Search for the cell housing the specified text and yield its (x, y) center coordinate. 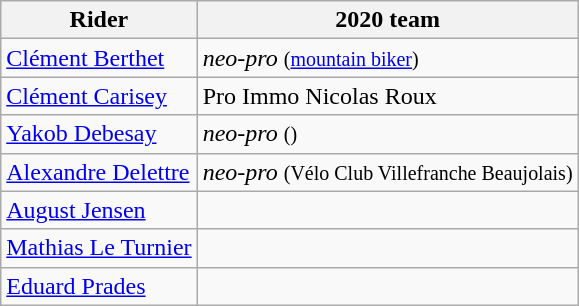
Yakob Debesay (99, 134)
Mathias Le Turnier (99, 248)
Clément Carisey (99, 96)
Pro Immo Nicolas Roux (388, 96)
August Jensen (99, 210)
Clément Berthet (99, 58)
2020 team (388, 20)
Alexandre Delettre (99, 172)
Eduard Prades (99, 286)
Rider (99, 20)
neo-pro () (388, 134)
neo-pro (mountain biker) (388, 58)
neo-pro (Vélo Club Villefranche Beaujolais) (388, 172)
